Identify which cell holds the provided text, then report its [x, y] central coordinate. 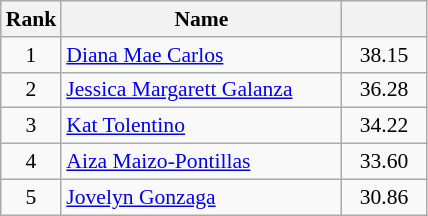
38.15 [384, 55]
33.60 [384, 162]
Kat Tolentino [201, 126]
Rank [32, 19]
Name [201, 19]
30.86 [384, 197]
4 [32, 162]
3 [32, 126]
34.22 [384, 126]
Aiza Maizo-Pontillas [201, 162]
2 [32, 90]
5 [32, 197]
1 [32, 55]
Jovelyn Gonzaga [201, 197]
Diana Mae Carlos [201, 55]
36.28 [384, 90]
Jessica Margarett Galanza [201, 90]
